Identify which cell holds the provided text, then report its [x, y] central coordinate. 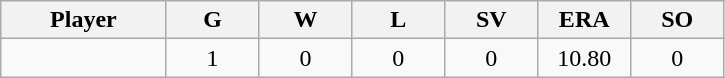
SO [678, 20]
W [306, 20]
10.80 [584, 58]
G [212, 20]
SV [492, 20]
ERA [584, 20]
L [398, 20]
Player [84, 20]
1 [212, 58]
